Return the (X, Y) coordinate for the center point of the cell that contains the specified text.  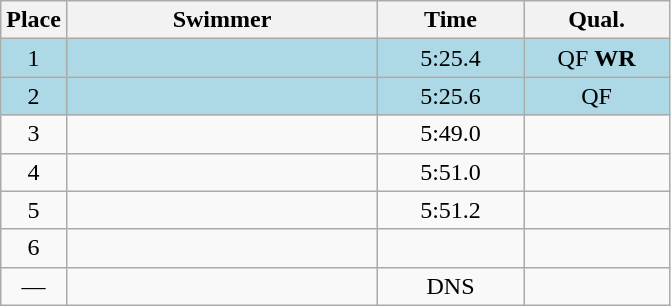
5:25.4 (451, 58)
Swimmer (222, 20)
5:49.0 (451, 134)
5:25.6 (451, 96)
QF (597, 96)
DNS (451, 286)
4 (34, 172)
Time (451, 20)
— (34, 286)
5 (34, 210)
6 (34, 248)
Place (34, 20)
Qual. (597, 20)
5:51.0 (451, 172)
5:51.2 (451, 210)
1 (34, 58)
2 (34, 96)
3 (34, 134)
QF WR (597, 58)
